Locate the cell with the specified text and output its [x, y] center coordinate. 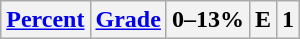
1 [288, 20]
E [262, 20]
Percent [46, 20]
0–13% [208, 20]
Grade [128, 20]
